Pinpoint the cell where the given text exists, returning its (x, y) midpoint coordinate. 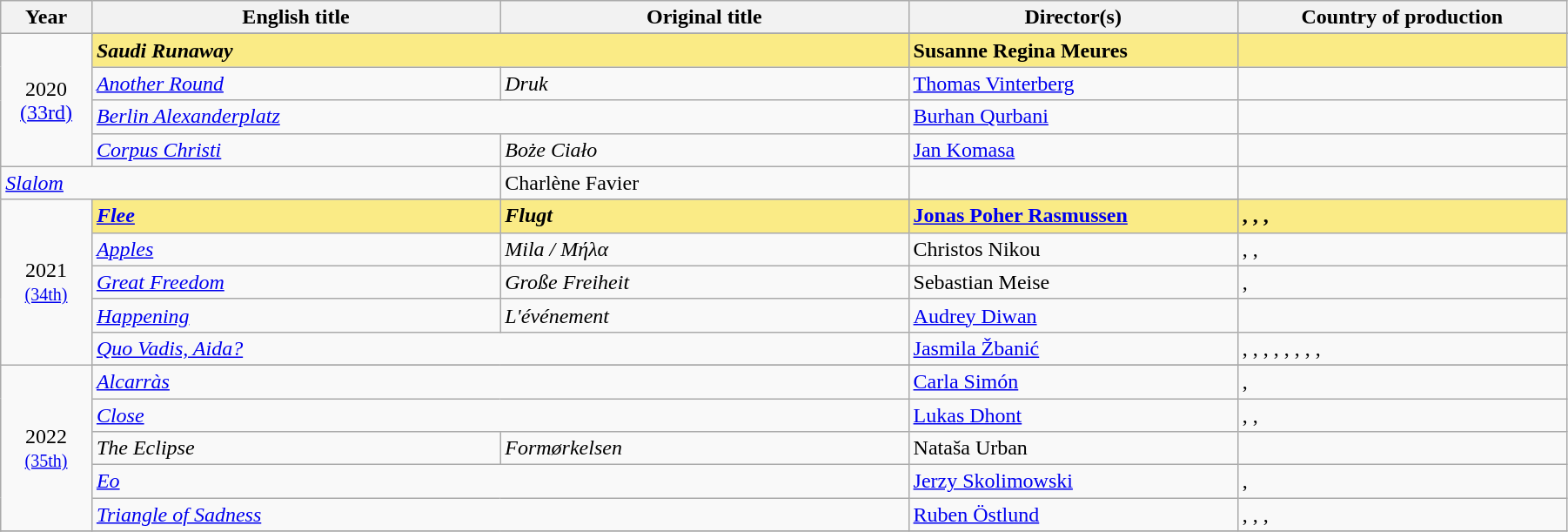
Close (499, 415)
Große Freiheit (705, 282)
Christos Nikou (1073, 249)
2020(33rd) (47, 100)
L'événement (705, 315)
Apples (296, 249)
2022(35th) (47, 448)
2021(34th) (47, 282)
Formørkelsen (705, 448)
Sebastian Meise (1073, 282)
Flugt (705, 216)
Mila / Μήλα (705, 249)
Happening (296, 315)
Nataša Urban (1073, 448)
Another Round (296, 84)
The Eclipse (296, 448)
Quo Vadis, Aida? (499, 348)
Alcarràs (499, 381)
English title (296, 17)
Original title (705, 17)
Ruben Östlund (1073, 515)
Jonas Poher Rasmussen (1073, 216)
Year (47, 17)
Eo (499, 481)
Burhan Qurbani (1073, 117)
Carla Simón (1073, 381)
Audrey Diwan (1073, 315)
Charlène Favier (705, 183)
Saudi Runaway (499, 51)
Triangle of Sadness (499, 515)
Susanne Regina Meures (1073, 51)
Jasmila Žbanić (1073, 348)
Thomas Vinterberg (1073, 84)
Corpus Christi (296, 150)
Druk (705, 84)
Lukas Dhont (1073, 415)
Slalom (251, 183)
, , , , , , , , (1402, 348)
Berlin Alexanderplatz (499, 117)
Great Freedom (296, 282)
Boże Ciało (705, 150)
Flee (296, 216)
Country of production (1402, 17)
Director(s) (1073, 17)
Jerzy Skolimowski (1073, 481)
Jan Komasa (1073, 150)
